Search for the cell housing the specified text and yield its [X, Y] center coordinate. 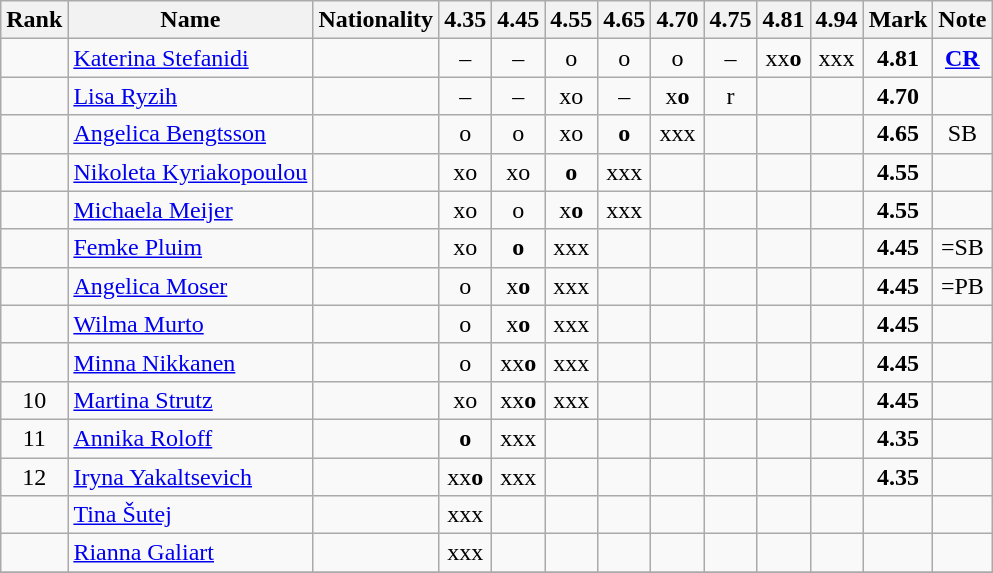
Lisa Ryzih [190, 96]
Femke Pluim [190, 248]
4.94 [836, 20]
=SB [962, 248]
Angelica Moser [190, 286]
Minna Nikkanen [190, 362]
Angelica Bengtsson [190, 134]
Iryna Yakaltsevich [190, 477]
r [730, 96]
SB [962, 134]
Katerina Stefanidi [190, 58]
CR [962, 58]
12 [34, 477]
11 [34, 438]
Nationality [376, 20]
Annika Roloff [190, 438]
Note [962, 20]
Mark [898, 20]
Martina Strutz [190, 400]
Tina Šutej [190, 515]
10 [34, 400]
Rank [34, 20]
Nikoleta Kyriakopoulou [190, 172]
Michaela Meijer [190, 210]
=PB [962, 286]
Wilma Murto [190, 324]
Rianna Galiart [190, 553]
4.75 [730, 20]
Name [190, 20]
